Pinpoint the cell where the given text exists, returning its (x, y) midpoint coordinate. 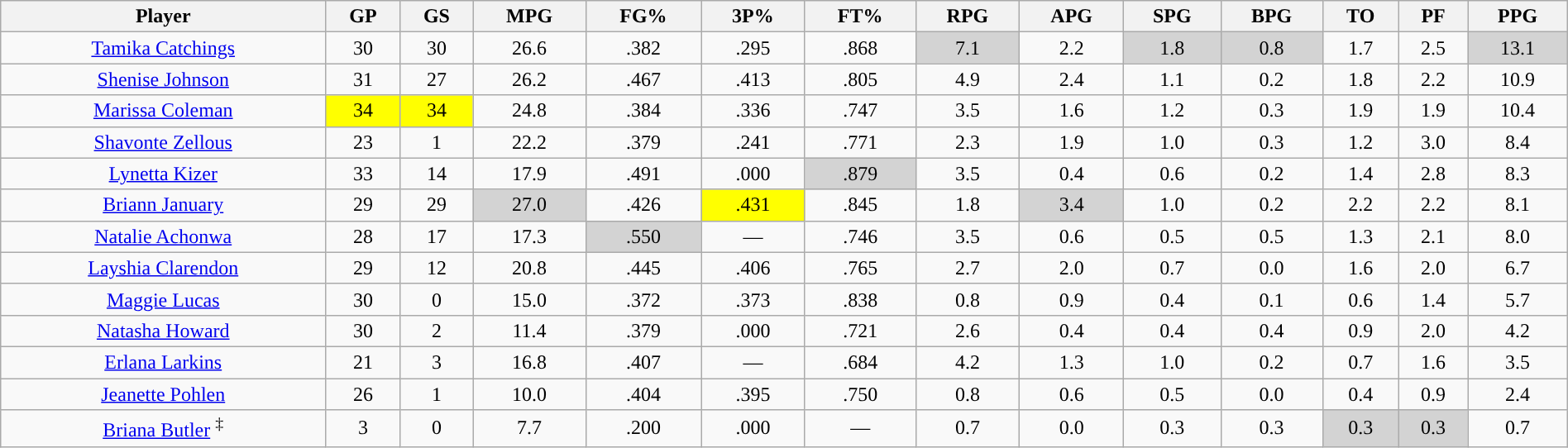
16.8 (529, 362)
.805 (860, 79)
8.4 (1518, 142)
Maggie Lucas (164, 299)
27 (437, 79)
Natasha Howard (164, 331)
Natalie Achonwa (164, 236)
.550 (643, 236)
.879 (860, 174)
12 (437, 268)
.845 (860, 205)
3.4 (1072, 205)
8.0 (1518, 236)
.373 (753, 299)
22.2 (529, 142)
17 (437, 236)
.771 (860, 142)
14 (437, 174)
.241 (753, 142)
.491 (643, 174)
PF (1433, 17)
Shavonte Zellous (164, 142)
BPG (1272, 17)
10.9 (1518, 79)
2.3 (968, 142)
5.7 (1518, 299)
Player (164, 17)
.384 (643, 111)
2.8 (1433, 174)
.295 (753, 48)
SPG (1173, 17)
.721 (860, 331)
2.7 (968, 268)
.750 (860, 394)
Briana Butler ‡ (164, 428)
26 (363, 394)
Erlana Larkins (164, 362)
.684 (860, 362)
15.0 (529, 299)
TO (1360, 17)
20.8 (529, 268)
33 (363, 174)
13.1 (1518, 48)
2.5 (1433, 48)
24.8 (529, 111)
3.0 (1433, 142)
.382 (643, 48)
.868 (860, 48)
17.3 (529, 236)
GP (363, 17)
Briann January (164, 205)
.445 (643, 268)
26.6 (529, 48)
8.3 (1518, 174)
.395 (753, 394)
21 (363, 362)
Tamika Catchings (164, 48)
0.1 (1272, 299)
.746 (860, 236)
.406 (753, 268)
10.0 (529, 394)
11.4 (529, 331)
27.0 (529, 205)
Jeanette Pohlen (164, 394)
.372 (643, 299)
17.9 (529, 174)
.747 (860, 111)
Shenise Johnson (164, 79)
GS (437, 17)
4.9 (968, 79)
Lynetta Kizer (164, 174)
28 (363, 236)
.200 (643, 428)
.426 (643, 205)
MPG (529, 17)
.467 (643, 79)
1.1 (1173, 79)
2 (437, 331)
.431 (753, 205)
23 (363, 142)
RPG (968, 17)
.336 (753, 111)
.404 (643, 394)
7.7 (529, 428)
Layshia Clarendon (164, 268)
8.1 (1518, 205)
26.2 (529, 79)
FT% (860, 17)
.838 (860, 299)
2.6 (968, 331)
7.1 (968, 48)
10.4 (1518, 111)
6.7 (1518, 268)
.407 (643, 362)
31 (363, 79)
3P% (753, 17)
APG (1072, 17)
1.7 (1360, 48)
PPG (1518, 17)
2.1 (1433, 236)
.765 (860, 268)
Marissa Coleman (164, 111)
FG% (643, 17)
.413 (753, 79)
